Pinpoint the cell where the given text exists, returning its [x, y] midpoint coordinate. 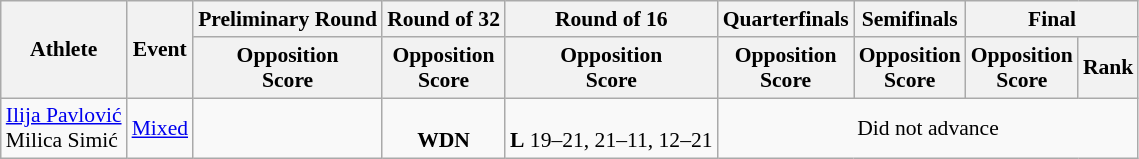
Athlete [64, 50]
Event [160, 50]
Semifinals [910, 19]
WDN [444, 128]
Mixed [160, 128]
Round of 16 [612, 19]
Round of 32 [444, 19]
L 19–21, 21–11, 12–21 [612, 128]
Rank [1108, 68]
Did not advance [928, 128]
Preliminary Round [288, 19]
Quarterfinals [786, 19]
Final [1052, 19]
Ilija Pavlović Milica Simić [64, 128]
